Pinpoint the cell where the given text exists, returning its [X, Y] midpoint coordinate. 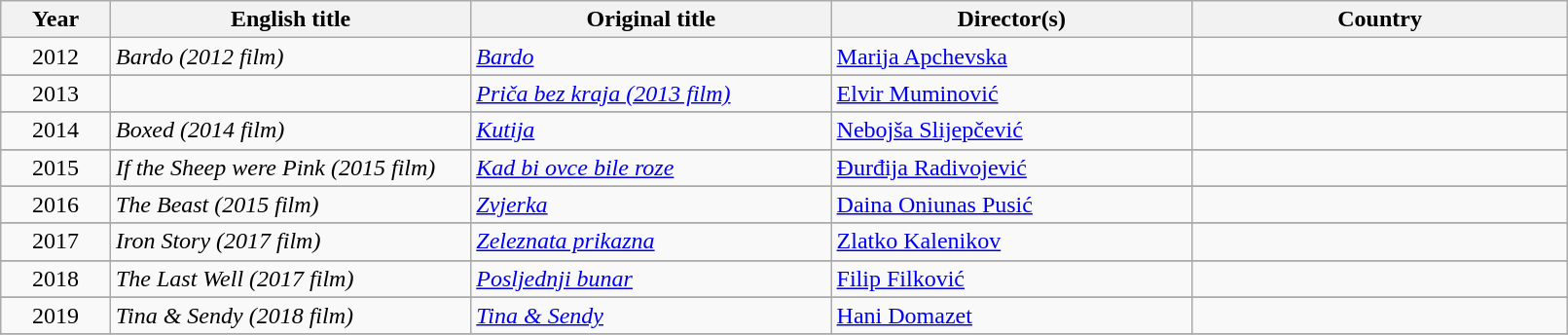
Bardo [651, 56]
Tina & Sendy [651, 316]
Iron Story (2017 film) [290, 242]
Elvir Muminović [1011, 93]
Year [56, 19]
2014 [56, 130]
2016 [56, 205]
Posljednji bunar [651, 279]
Kad bi ovce bile roze [651, 167]
Đurđija Radivojević [1011, 167]
Zeleznata prikazna [651, 242]
Kutija [651, 130]
Original title [651, 19]
2017 [56, 242]
Zvjerka [651, 205]
If the Sheep were Pink (2015 film) [290, 167]
2015 [56, 167]
2018 [56, 279]
Country [1379, 19]
The Last Well (2017 film) [290, 279]
Marija Apchevska [1011, 56]
Filip Filković [1011, 279]
The Beast (2015 film) [290, 205]
2013 [56, 93]
Bardo (2012 film) [290, 56]
Priča bez kraja (2013 film) [651, 93]
Director(s) [1011, 19]
Boxed (2014 film) [290, 130]
2019 [56, 316]
2012 [56, 56]
Daina Oniunas Pusić [1011, 205]
Zlatko Kalenikov [1011, 242]
Tina & Sendy (2018 film) [290, 316]
English title [290, 19]
Hani Domazet [1011, 316]
Nebojša Slijepčević [1011, 130]
